Output the (x, y) coordinate of the center of the cell containing the given text.  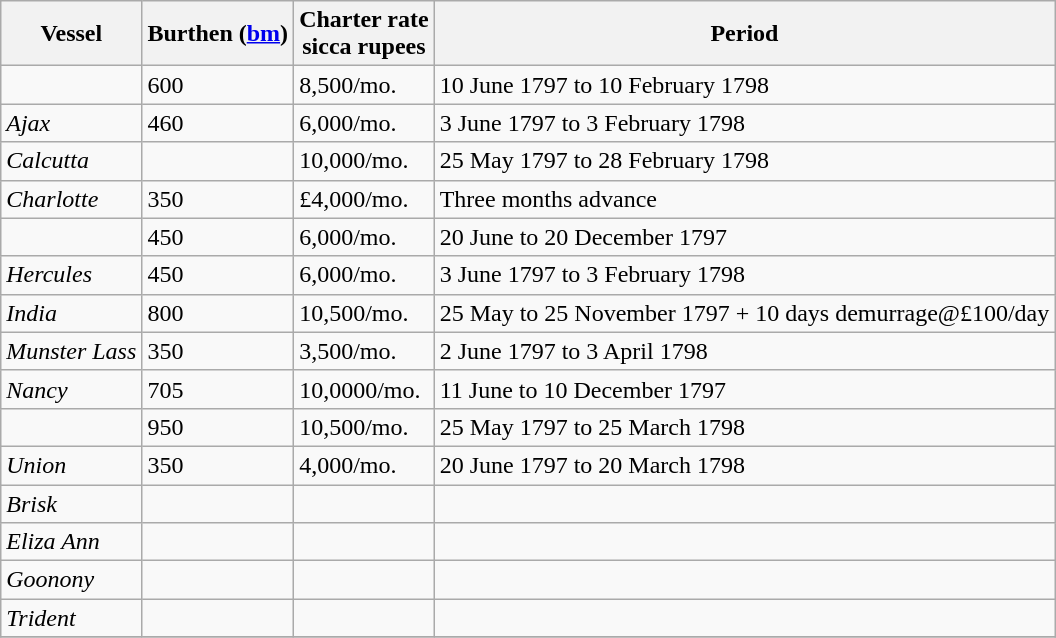
Period (744, 34)
11 June to 10 December 1797 (744, 389)
2 June 1797 to 3 April 1798 (744, 351)
10 June 1797 to 10 February 1798 (744, 85)
Nancy (72, 389)
20 June 1797 to 20 March 1798 (744, 465)
Union (72, 465)
600 (218, 85)
25 May 1797 to 25 March 1798 (744, 427)
4,000/mo. (364, 465)
950 (218, 427)
25 May to 25 November 1797 + 10 days demurrage@£100/day (744, 313)
3,500/mo. (364, 351)
25 May 1797 to 28 February 1798 (744, 161)
Brisk (72, 503)
Calcutta (72, 161)
India (72, 313)
Burthen (bm) (218, 34)
Trident (72, 618)
Munster Lass (72, 351)
20 June to 20 December 1797 (744, 237)
Goonony (72, 580)
8,500/mo. (364, 85)
Hercules (72, 275)
10,0000/mo. (364, 389)
10,000/mo. (364, 161)
£4,000/mo. (364, 199)
705 (218, 389)
800 (218, 313)
Charter ratesicca rupees (364, 34)
460 (218, 123)
Charlotte (72, 199)
Vessel (72, 34)
Eliza Ann (72, 542)
Ajax (72, 123)
Three months advance (744, 199)
